Return the (X, Y) coordinate for the center point of the cell that contains the specified text.  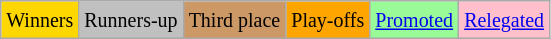
Runners-up (131, 20)
Play-offs (328, 20)
Third place (234, 20)
Relegated (504, 20)
Promoted (414, 20)
Winners (40, 20)
